Detect which cell encompasses the target text, then output its (x, y) center coordinate. 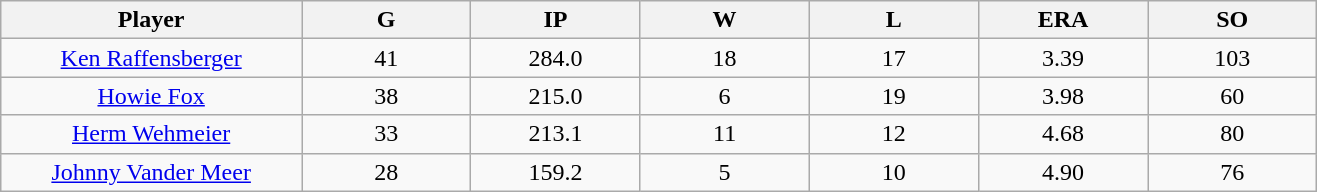
103 (1232, 58)
18 (724, 58)
80 (1232, 134)
33 (386, 134)
215.0 (556, 96)
4.90 (1062, 172)
3.39 (1062, 58)
Herm Wehmeier (152, 134)
L (894, 20)
5 (724, 172)
IP (556, 20)
12 (894, 134)
ERA (1062, 20)
28 (386, 172)
41 (386, 58)
Johnny Vander Meer (152, 172)
Player (152, 20)
38 (386, 96)
11 (724, 134)
SO (1232, 20)
Ken Raffensberger (152, 58)
6 (724, 96)
159.2 (556, 172)
4.68 (1062, 134)
213.1 (556, 134)
W (724, 20)
10 (894, 172)
19 (894, 96)
17 (894, 58)
3.98 (1062, 96)
284.0 (556, 58)
Howie Fox (152, 96)
76 (1232, 172)
G (386, 20)
60 (1232, 96)
